Find where the given text appears and provide that cell's center as [x, y] coordinate. 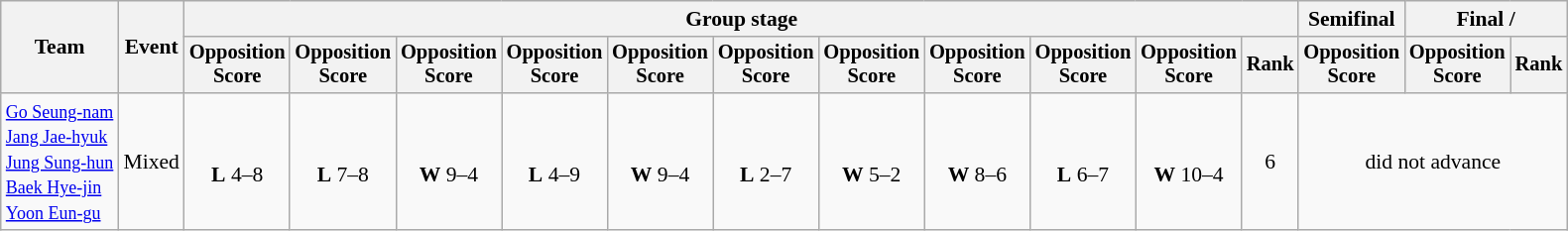
Team [60, 48]
W 5–2 [871, 162]
L 6–7 [1083, 162]
Go Seung-namJang Jae-hyukJung Sung-hunBaek Hye-jinYoon Eun-gu [60, 162]
6 [1270, 162]
Group stage [742, 19]
L 4–9 [555, 162]
L 7–8 [343, 162]
Event [151, 48]
Final / [1486, 19]
Mixed [151, 162]
L 4–8 [238, 162]
W 10–4 [1188, 162]
W 8–6 [978, 162]
L 2–7 [766, 162]
did not advance [1432, 162]
Semifinal [1351, 19]
